Extract the [x, y] coordinate from the center of the cell holding the provided text.  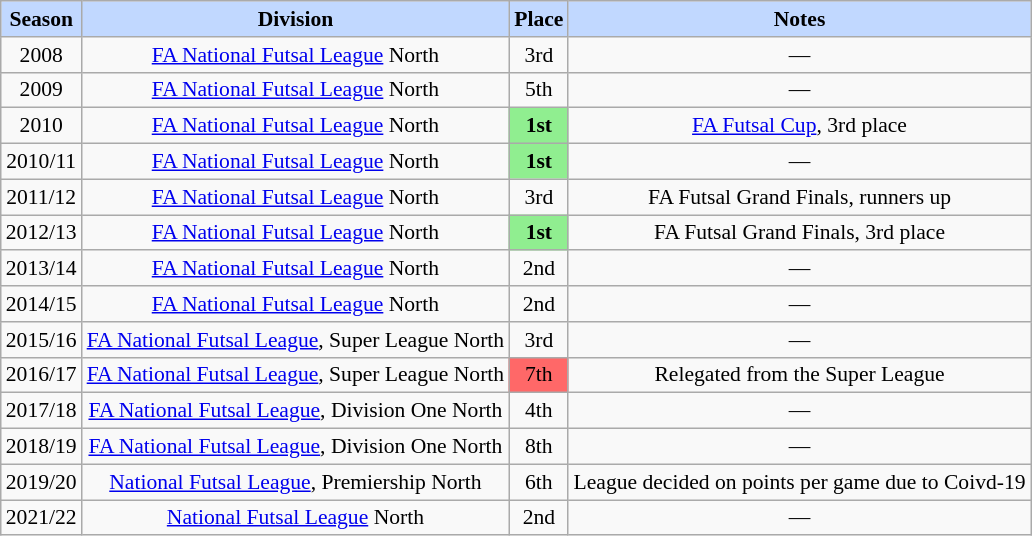
Season [42, 19]
2018/19 [42, 447]
2011/12 [42, 197]
Division [296, 19]
2012/13 [42, 233]
National Futsal League North [296, 518]
2010 [42, 126]
FA Futsal Grand Finals, runners up [799, 197]
2008 [42, 55]
5th [538, 90]
2021/22 [42, 518]
2010/11 [42, 162]
6th [538, 482]
2016/17 [42, 375]
8th [538, 447]
7th [538, 375]
National Futsal League, Premiership North [296, 482]
2013/14 [42, 269]
2017/18 [42, 411]
4th [538, 411]
2009 [42, 90]
2019/20 [42, 482]
FA Futsal Cup, 3rd place [799, 126]
League decided on points per game due to Coivd-19 [799, 482]
FA Futsal Grand Finals, 3rd place [799, 233]
Relegated from the Super League [799, 375]
Place [538, 19]
2015/16 [42, 340]
2014/15 [42, 304]
Notes [799, 19]
